Extract the (x, y) coordinate from the center of the cell holding the provided text.  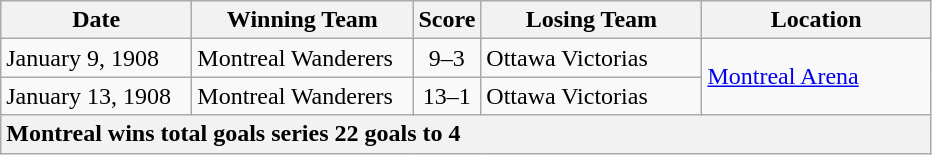
Losing Team (592, 20)
9–3 (447, 58)
13–1 (447, 96)
January 13, 1908 (96, 96)
Location (816, 20)
January 9, 1908 (96, 58)
Date (96, 20)
Winning Team (302, 20)
Montreal wins total goals series 22 goals to 4 (466, 134)
Score (447, 20)
Montreal Arena (816, 77)
